From the cell containing the given text, extract its center point as [X, Y] coordinate. 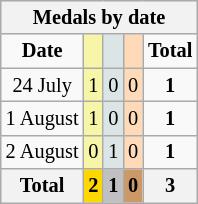
Medals by date [100, 17]
1 August [42, 118]
Date [42, 51]
24 July [42, 85]
2 August [42, 152]
3 [170, 186]
2 [94, 186]
